Extract the [x, y] coordinate from the center of the cell holding the provided text.  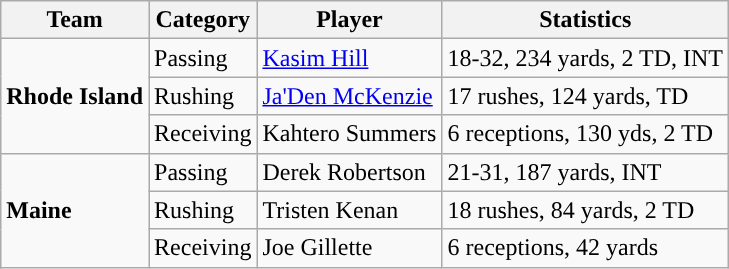
Statistics [586, 20]
Team [75, 20]
Maine [75, 210]
Derek Robertson [350, 172]
21-31, 187 yards, INT [586, 172]
6 receptions, 42 yards [586, 248]
18-32, 234 yards, 2 TD, INT [586, 58]
Player [350, 20]
Ja'Den McKenzie [350, 96]
Category [203, 20]
6 receptions, 130 yds, 2 TD [586, 134]
Tristen Kenan [350, 210]
18 rushes, 84 yards, 2 TD [586, 210]
Rhode Island [75, 96]
Kasim Hill [350, 58]
Joe Gillette [350, 248]
17 rushes, 124 yards, TD [586, 96]
Kahtero Summers [350, 134]
